For the text-containing cell, return its midpoint in [X, Y] coordinate format. 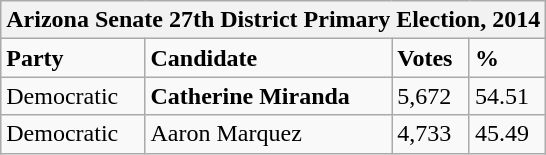
4,733 [431, 134]
Votes [431, 58]
54.51 [507, 96]
Arizona Senate 27th District Primary Election, 2014 [274, 20]
Catherine Miranda [268, 96]
5,672 [431, 96]
Candidate [268, 58]
45.49 [507, 134]
% [507, 58]
Party [73, 58]
Aaron Marquez [268, 134]
